Scan for the cell matching the given text and deliver its [x, y] coordinate at center. 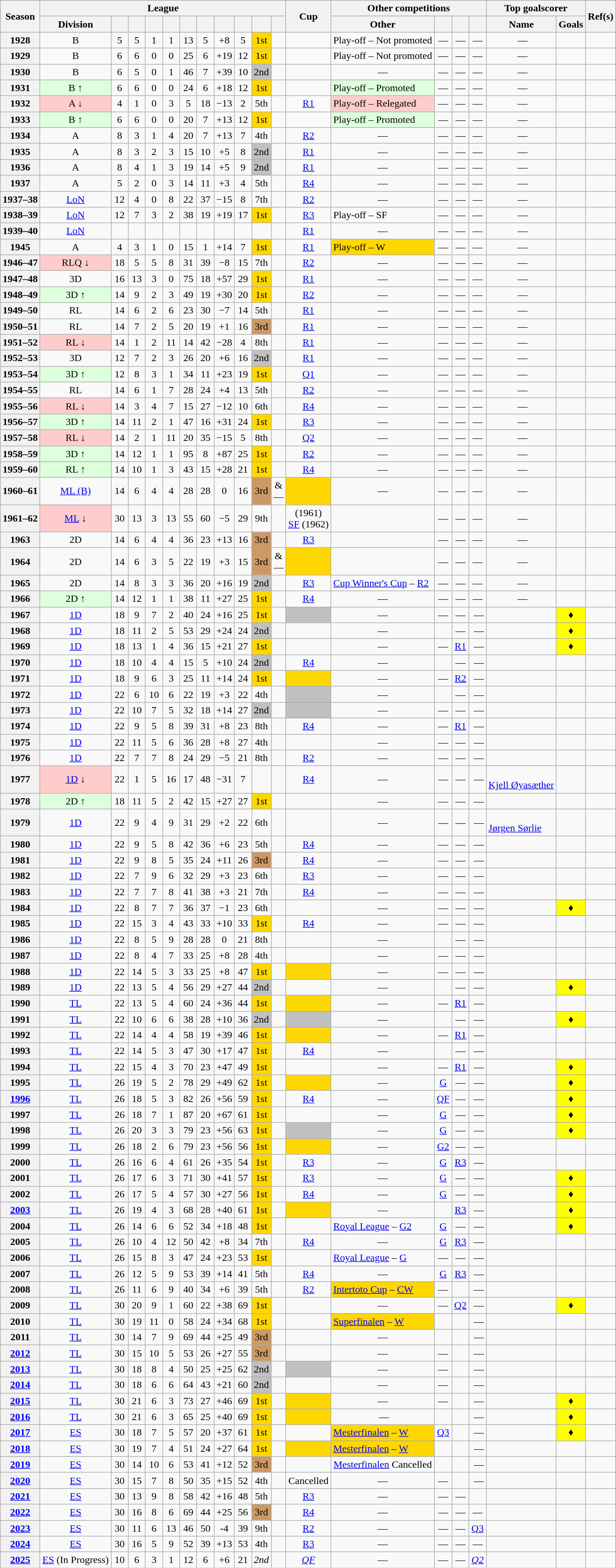
1985 [20, 924]
Season [20, 16]
63 [243, 1130]
2010 [20, 1321]
2018 [20, 1448]
1991 [20, 1019]
1989 [20, 987]
+38 [224, 1306]
1961–62 [20, 518]
1955–56 [20, 406]
1936 [20, 167]
1966 [20, 599]
1981 [20, 860]
2020 [20, 1480]
2021 [20, 1496]
1964 [20, 562]
1982 [20, 876]
Play-off – SF [382, 215]
75 [188, 279]
70 [188, 1067]
1948–49 [20, 295]
1986 [20, 939]
Cup [309, 16]
+24 [224, 631]
51 [188, 1448]
2016 [20, 1417]
1996 [20, 1099]
1949–50 [20, 311]
2025 [20, 1560]
1967 [20, 615]
RL ↑ [76, 470]
+49 [224, 1083]
Other [382, 24]
1980 [20, 844]
1947–48 [20, 279]
2005 [20, 1242]
59 [243, 1099]
1957–58 [20, 438]
+15 [224, 1480]
1983 [20, 892]
+28 [224, 470]
+36 [224, 1003]
1987 [20, 955]
2001 [20, 1178]
1959–60 [20, 470]
−13 [224, 104]
Mesterfinalen Cancelled [382, 1464]
1934 [20, 135]
1978 [20, 801]
−1 [224, 908]
1937–38 [20, 199]
1953–54 [20, 374]
2022 [20, 1512]
2023 [20, 1528]
+4 [224, 390]
2003 [20, 1210]
2014 [20, 1385]
A ↓ [76, 104]
+11 [224, 860]
RLQ ↓ [76, 263]
1965 [20, 583]
Goals [571, 24]
1928 [20, 40]
Play-off – Relegated [382, 104]
1951–52 [20, 342]
95 [188, 453]
1972 [20, 694]
1946–47 [20, 263]
1968 [20, 631]
Royal League – G2 [382, 1226]
+67 [224, 1115]
1995 [20, 1083]
1993 [20, 1051]
2017 [20, 1433]
+57 [224, 279]
87 [188, 1115]
1992 [20, 1035]
2012 [20, 1353]
−12 [224, 406]
1976 [20, 758]
Top goalscorer [536, 8]
1998 [20, 1130]
ES (In Progress) [76, 1560]
-4 [224, 1528]
Name [521, 24]
Cup Winner's Cup – R2 [382, 583]
1930 [20, 72]
2006 [20, 1257]
−28 [224, 342]
Division [76, 24]
1933 [20, 120]
+46 [224, 1401]
ML (B) [76, 491]
1990 [20, 1003]
+12 [224, 1464]
Superfinalen – W [382, 1321]
1935 [20, 151]
1958–59 [20, 453]
Other competitions [408, 8]
Kjell Øyasæther [521, 780]
Intertoto Cup – CW [382, 1290]
1950–51 [20, 326]
1997 [20, 1115]
+17 [224, 1051]
+2 [224, 822]
League [163, 8]
2008 [20, 1290]
1929 [20, 56]
Q1 [309, 374]
54 [243, 1162]
Ref(s) [601, 16]
1971 [20, 678]
Royal League – G [382, 1257]
71 [188, 1178]
2000 [20, 1162]
1956–57 [20, 422]
−8 [224, 263]
1994 [20, 1067]
1979 [20, 822]
+37 [224, 1433]
2013 [20, 1369]
1937 [20, 183]
1932 [20, 104]
−31 [224, 780]
2002 [20, 1194]
−7 [224, 311]
2024 [20, 1544]
2019 [20, 1464]
1939–40 [20, 231]
1931 [20, 88]
Cancelled [309, 1480]
1938–39 [20, 215]
1999 [20, 1146]
1952–53 [20, 358]
1963 [20, 540]
G2 [443, 1146]
1974 [20, 726]
Jørgen Sørlie [521, 822]
78 [188, 1083]
ML ↓ [76, 518]
1977 [20, 780]
(1961)SF (1962) [309, 518]
1970 [20, 662]
+35 [224, 1162]
82 [188, 1099]
+47 [224, 1067]
65 [188, 1417]
+34 [224, 1321]
1988 [20, 971]
1D ↓ [76, 780]
2015 [20, 1401]
1973 [20, 710]
1984 [20, 908]
2009 [20, 1306]
73 [188, 1401]
+31 [224, 422]
1954–55 [20, 390]
2011 [20, 1337]
2007 [20, 1273]
2004 [20, 1226]
Play-off – W [382, 247]
1945 [20, 247]
+1 [224, 326]
1960–61 [20, 491]
1975 [20, 742]
+87 [224, 453]
1969 [20, 647]
+30 [224, 295]
+41 [224, 1178]
